From the cell containing the given text, extract its center point as [x, y] coordinate. 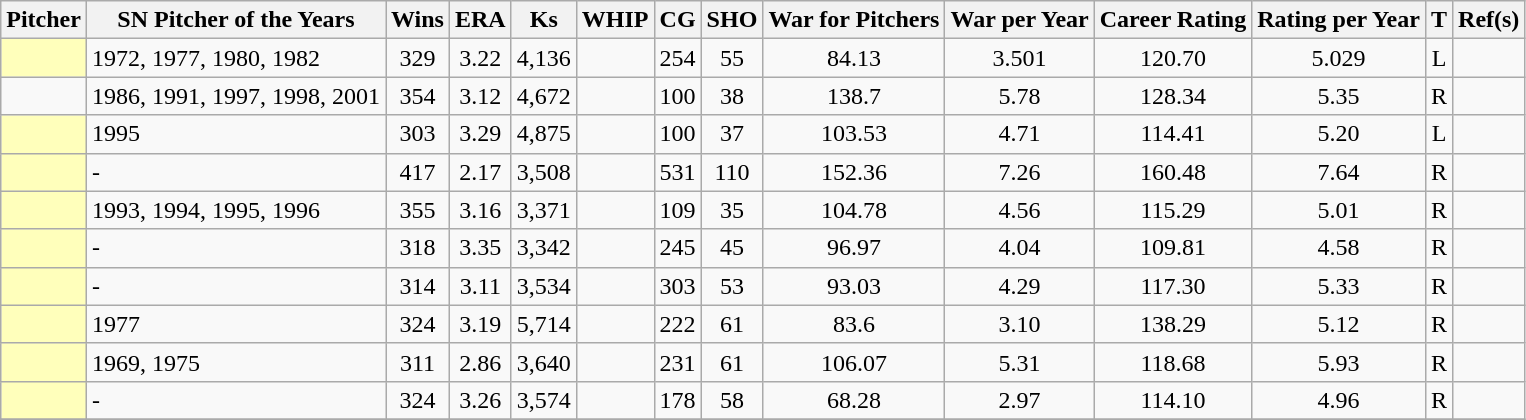
2.97 [1020, 400]
Wins [418, 20]
311 [418, 362]
5.31 [1020, 362]
7.26 [1020, 172]
3.19 [480, 324]
53 [732, 286]
104.78 [854, 210]
ERA [480, 20]
3,640 [544, 362]
3,342 [544, 248]
4.29 [1020, 286]
4.58 [1339, 248]
Ks [544, 20]
3.12 [480, 96]
103.53 [854, 134]
3.26 [480, 400]
318 [418, 248]
Pitcher [44, 20]
152.36 [854, 172]
T [1438, 20]
1993, 1994, 1995, 1996 [236, 210]
35 [732, 210]
531 [678, 172]
7.64 [1339, 172]
109 [678, 210]
4.56 [1020, 210]
Rating per Year [1339, 20]
4,672 [544, 96]
354 [418, 96]
84.13 [854, 58]
245 [678, 248]
SHO [732, 20]
4,875 [544, 134]
5.01 [1339, 210]
1969, 1975 [236, 362]
3,508 [544, 172]
417 [418, 172]
1995 [236, 134]
3.11 [480, 286]
93.03 [854, 286]
110 [732, 172]
5.78 [1020, 96]
106.07 [854, 362]
37 [732, 134]
109.81 [1172, 248]
5.93 [1339, 362]
160.48 [1172, 172]
5.33 [1339, 286]
SN Pitcher of the Years [236, 20]
128.34 [1172, 96]
314 [418, 286]
2.17 [480, 172]
83.6 [854, 324]
Ref(s) [1489, 20]
58 [732, 400]
138.7 [854, 96]
3.10 [1020, 324]
Career Rating [1172, 20]
3.35 [480, 248]
5.20 [1339, 134]
115.29 [1172, 210]
231 [678, 362]
3.22 [480, 58]
5.12 [1339, 324]
3.16 [480, 210]
WHIP [615, 20]
1986, 1991, 1997, 1998, 2001 [236, 96]
120.70 [1172, 58]
War for Pitchers [854, 20]
96.97 [854, 248]
War per Year [1020, 20]
355 [418, 210]
254 [678, 58]
45 [732, 248]
138.29 [1172, 324]
3,574 [544, 400]
178 [678, 400]
222 [678, 324]
1972, 1977, 1980, 1982 [236, 58]
4,136 [544, 58]
2.86 [480, 362]
329 [418, 58]
5.35 [1339, 96]
4.71 [1020, 134]
4.04 [1020, 248]
3,371 [544, 210]
5,714 [544, 324]
CG [678, 20]
3,534 [544, 286]
117.30 [1172, 286]
1977 [236, 324]
38 [732, 96]
3.29 [480, 134]
114.10 [1172, 400]
55 [732, 58]
114.41 [1172, 134]
5.029 [1339, 58]
118.68 [1172, 362]
4.96 [1339, 400]
3.501 [1020, 58]
68.28 [854, 400]
